For the text-containing cell, return its midpoint in [x, y] coordinate format. 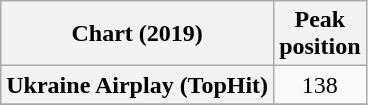
Peakposition [320, 34]
138 [320, 85]
Ukraine Airplay (TopHit) [138, 85]
Chart (2019) [138, 34]
